From the cell containing the given text, extract its center point as [x, y] coordinate. 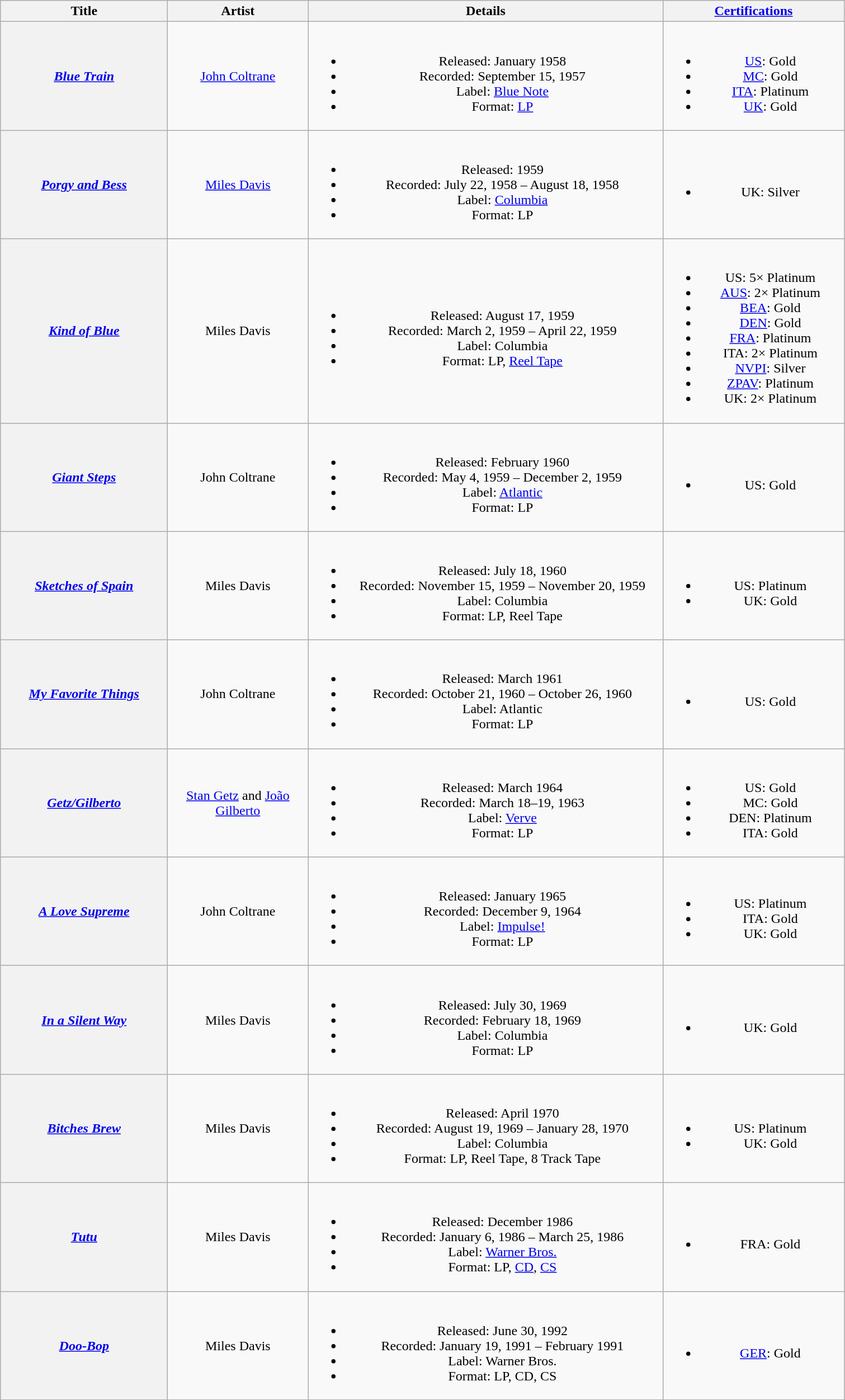
Released: July 30, 1969Recorded: February 18, 1969Label: ColumbiaFormat: LP [485, 1020]
A Love Supreme [84, 911]
US: GoldMC: GoldDEN: PlatinumITA: Gold [754, 803]
My Favorite Things [84, 694]
US: GoldMC: GoldITA: PlatinumUK: Gold [754, 76]
Released: April 1970Recorded: August 19, 1969 – January 28, 1970Label: ColumbiaFormat: LP, Reel Tape, 8 Track Tape [485, 1128]
US: PlatinumITA: GoldUK: Gold [754, 911]
Released: 1959Recorded: July 22, 1958 – August 18, 1958Label: ColumbiaFormat: LP [485, 185]
Details [485, 11]
Released: December 1986Recorded: January 6, 1986 – March 25, 1986Label: Warner Bros.Format: LP, CD, CS [485, 1237]
In a Silent Way [84, 1020]
GER: Gold [754, 1345]
Porgy and Bess [84, 185]
Released: August 17, 1959Recorded: March 2, 1959 – April 22, 1959Label: ColumbiaFormat: LP, Reel Tape [485, 331]
Released: March 1964Recorded: March 18–19, 1963Label: VerveFormat: LP [485, 803]
Sketches of Spain [84, 586]
Giant Steps [84, 477]
Stan Getz and João Gilberto [238, 803]
Artist [238, 11]
FRA: Gold [754, 1237]
Bitches Brew [84, 1128]
Getz/Gilberto [84, 803]
UK: Silver [754, 185]
Doo-Bop [84, 1345]
Released: March 1961Recorded: October 21, 1960 – October 26, 1960Label: AtlanticFormat: LP [485, 694]
Released: January 1965Recorded: December 9, 1964Label: Impulse!Format: LP [485, 911]
Tutu [84, 1237]
Released: July 18, 1960Recorded: November 15, 1959 – November 20, 1959Label: ColumbiaFormat: LP, Reel Tape [485, 586]
Certifications [754, 11]
Blue Train [84, 76]
Title [84, 11]
Released: June 30, 1992Recorded: January 19, 1991 – February 1991Label: Warner Bros.Format: LP, CD, CS [485, 1345]
UK: Gold [754, 1020]
Released: February 1960Recorded: May 4, 1959 – December 2, 1959Label: AtlanticFormat: LP [485, 477]
Kind of Blue [84, 331]
Released: January 1958Recorded: September 15, 1957Label: Blue NoteFormat: LP [485, 76]
US: 5× PlatinumAUS: 2× PlatinumBEA: GoldDEN: GoldFRA: PlatinumITA: 2× PlatinumNVPI: SilverZPAV: PlatinumUK: 2× Platinum [754, 331]
